Output the [X, Y] coordinate of the center of the cell containing the given text.  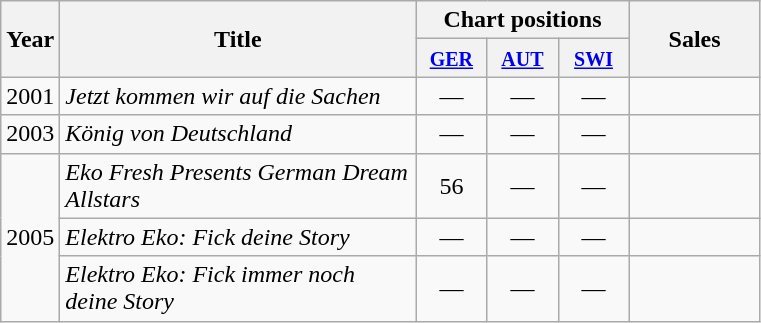
Elektro Eko: Fick deine Story [238, 237]
Title [238, 39]
Elektro Eko: Fick immer noch deine Story [238, 288]
SWI [594, 58]
GER [452, 58]
Year [30, 39]
2005 [30, 237]
AUT [522, 58]
2001 [30, 96]
Chart positions [522, 20]
Eko Fresh Presents German Dream Allstars [238, 186]
2003 [30, 134]
Sales [694, 39]
56 [452, 186]
Jetzt kommen wir auf die Sachen [238, 96]
König von Deutschland [238, 134]
